Scan for the cell matching the given text and deliver its [X, Y] coordinate at center. 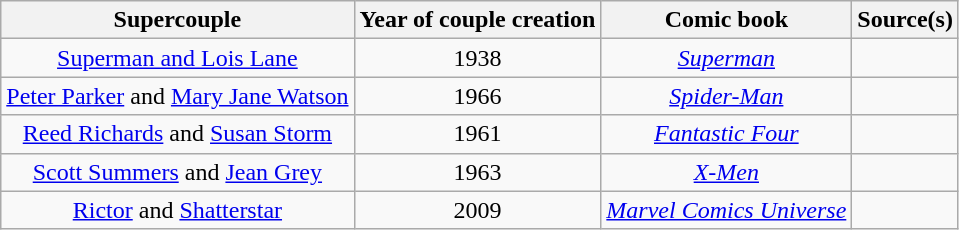
Rictor and Shatterstar [178, 210]
Reed Richards and Susan Storm [178, 134]
2009 [478, 210]
Year of couple creation [478, 20]
Spider-Man [726, 96]
Source(s) [906, 20]
Supercouple [178, 20]
Superman [726, 58]
Marvel Comics Universe [726, 210]
Fantastic Four [726, 134]
X-Men [726, 172]
1963 [478, 172]
1966 [478, 96]
1938 [478, 58]
Peter Parker and Mary Jane Watson [178, 96]
1961 [478, 134]
Superman and Lois Lane [178, 58]
Scott Summers and Jean Grey [178, 172]
Comic book [726, 20]
